Extract the [X, Y] coordinate from the center of the cell holding the provided text.  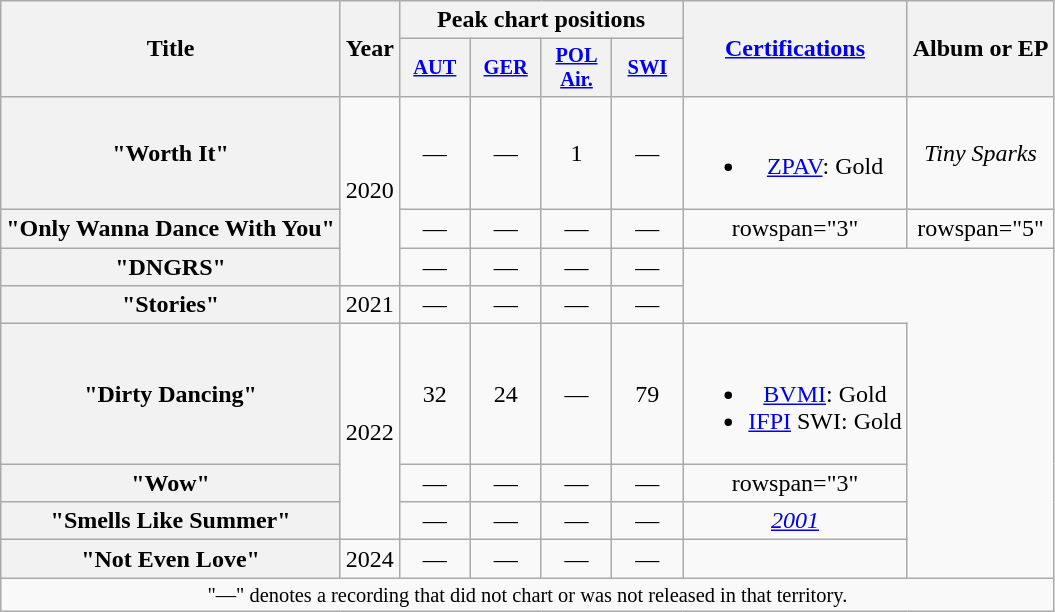
Title [171, 49]
2020 [370, 190]
"Not Even Love" [171, 559]
rowspan="5" [980, 229]
"—" denotes a recording that did not chart or was not released in that territory. [528, 595]
2021 [370, 305]
SWI [648, 68]
BVMI: GoldIFPI SWI: Gold [795, 394]
2022 [370, 432]
2001 [795, 521]
POLAir. [576, 68]
24 [506, 394]
"Wow" [171, 483]
Certifications [795, 49]
"DNGRS" [171, 267]
ZPAV: Gold [795, 152]
Tiny Sparks [980, 152]
79 [648, 394]
"Dirty Dancing" [171, 394]
"Only Wanna Dance With You" [171, 229]
32 [434, 394]
"Stories" [171, 305]
Album or EP [980, 49]
2024 [370, 559]
AUT [434, 68]
Peak chart positions [540, 20]
1 [576, 152]
Year [370, 49]
"Smells Like Summer" [171, 521]
"Worth It" [171, 152]
GER [506, 68]
